From the cell containing the given text, extract its center point as (X, Y) coordinate. 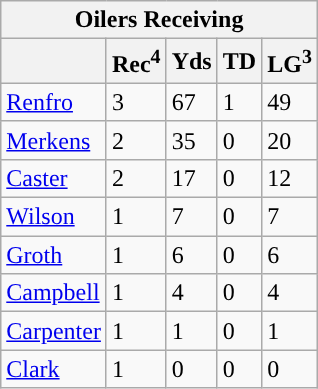
Wilson (54, 217)
Groth (54, 255)
12 (290, 178)
Carpenter (54, 331)
Caster (54, 178)
Yds (192, 62)
Oilers Receiving (160, 20)
Clark (54, 369)
LG3 (290, 62)
Merkens (54, 140)
49 (290, 102)
17 (192, 178)
35 (192, 140)
TD (239, 62)
3 (136, 102)
Campbell (54, 293)
20 (290, 140)
Rec4 (136, 62)
67 (192, 102)
Renfro (54, 102)
